Scan for the cell matching the given text and deliver its [X, Y] coordinate at center. 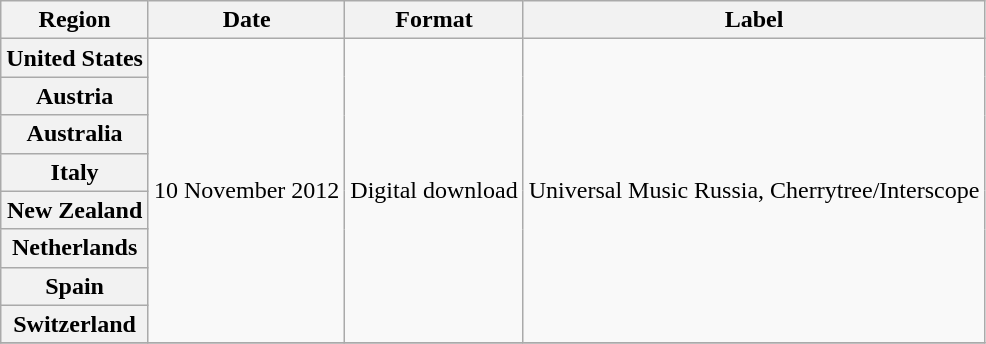
10 November 2012 [246, 191]
Australia [75, 134]
Digital download [434, 191]
Universal Music Russia, Cherrytree/Interscope [754, 191]
Austria [75, 96]
Format [434, 20]
United States [75, 58]
New Zealand [75, 210]
Netherlands [75, 248]
Date [246, 20]
Italy [75, 172]
Switzerland [75, 324]
Spain [75, 286]
Region [75, 20]
Label [754, 20]
